Detect which cell encompasses the target text, then output its [x, y] center coordinate. 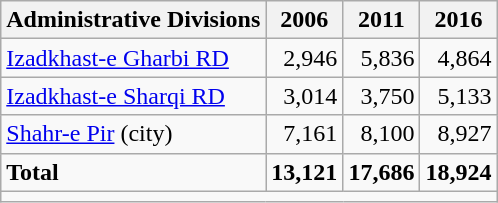
Izadkhast-e Gharbi RD [134, 58]
2006 [304, 20]
3,750 [382, 96]
4,864 [458, 58]
5,133 [458, 96]
Shahr-e Pir (city) [134, 134]
8,100 [382, 134]
Izadkhast-e Sharqi RD [134, 96]
2,946 [304, 58]
17,686 [382, 172]
2011 [382, 20]
2016 [458, 20]
8,927 [458, 134]
3,014 [304, 96]
18,924 [458, 172]
7,161 [304, 134]
5,836 [382, 58]
Administrative Divisions [134, 20]
13,121 [304, 172]
Total [134, 172]
